From the cell containing the given text, extract its center point as [X, Y] coordinate. 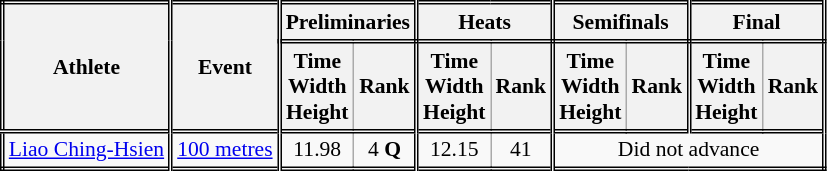
Semifinals [621, 22]
41 [522, 150]
Final [757, 22]
Did not advance [689, 150]
100 metres [225, 150]
11.98 [316, 150]
Athlete [86, 67]
Liao Ching-Hsien [86, 150]
4 Q [386, 150]
Heats [485, 22]
12.15 [454, 150]
Event [225, 67]
Preliminaries [348, 22]
